Provide the [x, y] coordinate of the cell's center where the given text is located.  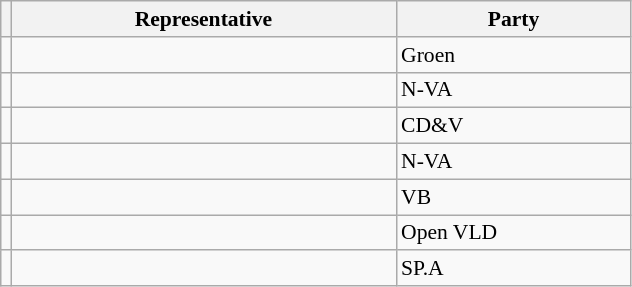
Representative [204, 19]
CD&V [514, 126]
Party [514, 19]
Groen [514, 55]
SP.A [514, 269]
VB [514, 197]
Open VLD [514, 233]
